Identify which cell holds the provided text, then report its (X, Y) central coordinate. 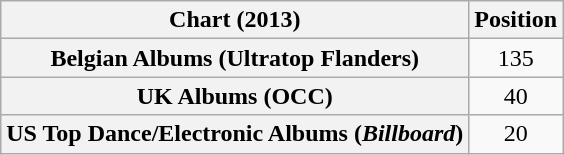
Position (516, 20)
Belgian Albums (Ultratop Flanders) (235, 58)
20 (516, 134)
135 (516, 58)
UK Albums (OCC) (235, 96)
US Top Dance/Electronic Albums (Billboard) (235, 134)
Chart (2013) (235, 20)
40 (516, 96)
